Scan for the cell matching the given text and deliver its (X, Y) coordinate at center. 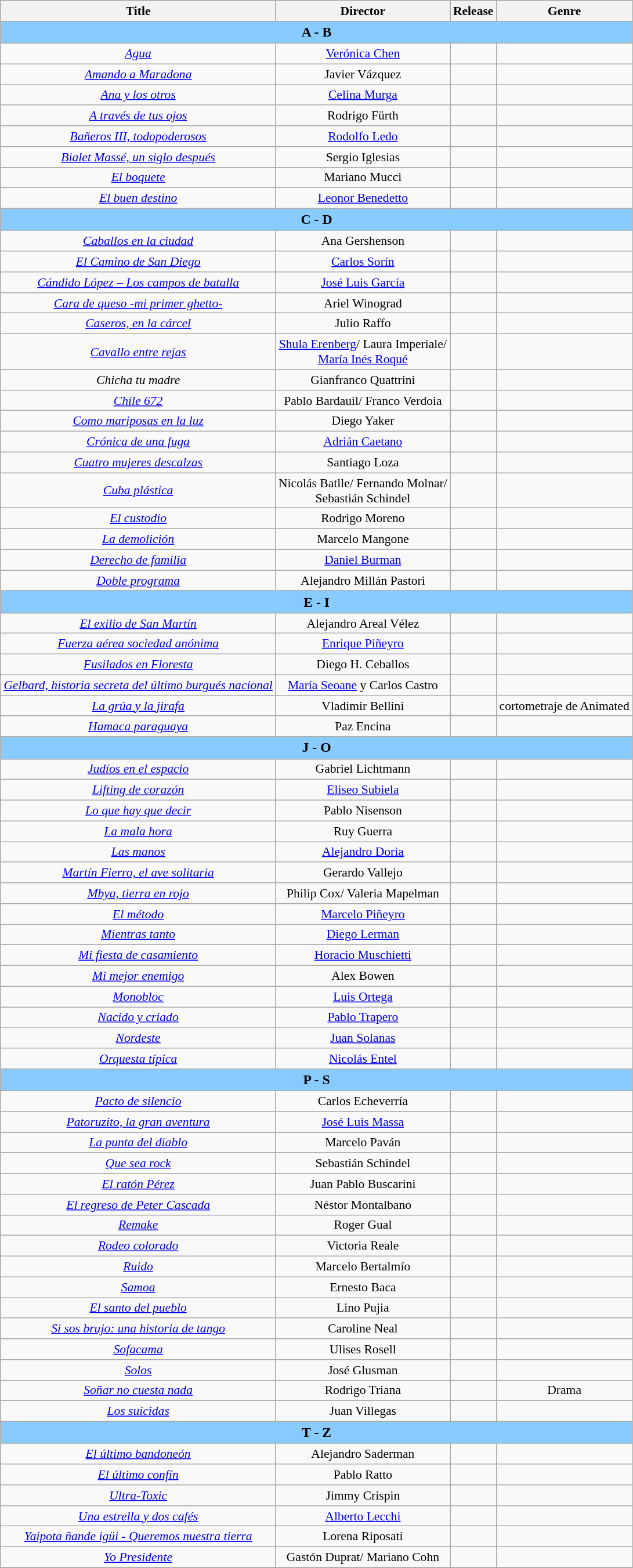
Nicolás Batlle/ Fernando Molnar/ Sebastián Schindel (363, 491)
Juan Villegas (363, 1411)
Bañeros III, todopoderosos (138, 136)
Lorena Riposati (363, 1537)
Pablo Nisenson (363, 811)
Rodrigo Fürth (363, 116)
Amando a Maradona (138, 74)
Daniel Burman (363, 560)
José Glusman (363, 1370)
Marcelo Piñeyro (363, 914)
Cuba plástica (138, 491)
El santo del pueblo (138, 1308)
El exilio de San Martín (138, 624)
Rodolfo Ledo (363, 136)
Victoria Reale (363, 1246)
Alejandro Saderman (363, 1454)
J - O (316, 748)
Gerardo Vallejo (363, 873)
Alberto Lecchi (363, 1516)
Eliseo Subiela (363, 790)
Crónica de una fuga (138, 442)
Gastón Duprat/ Mariano Cohn (363, 1558)
Nacido y criado (138, 1017)
C - D (316, 220)
Adrián Caetano (363, 442)
Genre (564, 11)
Release (473, 11)
Gabriel Lichtmann (363, 769)
El ratón Pérez (138, 1184)
José Luis Massa (363, 1122)
Leonor Benedetto (363, 198)
Marcelo Mangone (363, 539)
Judíos en el espacio (138, 769)
Rodeo colorado (138, 1246)
Juan Pablo Buscarini (363, 1184)
Mariano Mucci (363, 178)
La mala hora (138, 831)
El regreso de Peter Cascada (138, 1205)
El Camino de San Diego (138, 262)
Sebastián Schindel (363, 1164)
Monobloc (138, 997)
Ernesto Baca (363, 1287)
Horacio Muschietti (363, 955)
Diego H. Ceballos (363, 665)
El último confín (138, 1475)
Roger Gual (363, 1225)
Cándido López – Los campos de batalla (138, 283)
Mi fiesta de casamiento (138, 955)
Agua (138, 54)
Cuatro mujeres descalzas (138, 462)
Lo que hay que decir (138, 811)
La punta del diablo (138, 1143)
Gianfranco Quattrini (363, 380)
Fusilados en Floresta (138, 665)
Mi mejor enemigo (138, 976)
Lino Pujia (363, 1308)
Chile 672 (138, 401)
Javier Vázquez (363, 74)
La demolición (138, 539)
María Seoane y Carlos Castro (363, 686)
T - Z (316, 1433)
Rodrigo Triana (363, 1390)
Ruy Guerra (363, 831)
Caroline Neal (363, 1329)
Una estrella y dos cafés (138, 1516)
A - B (316, 32)
Nordeste (138, 1038)
Si sos brujo: una historia de tango (138, 1329)
Carlos Echeverría (363, 1102)
El boquete (138, 178)
El custodio (138, 519)
A través de tus ojos (138, 116)
Nicolás Entel (363, 1059)
Como mariposas en la luz (138, 421)
Patoruzito, la gran aventura (138, 1122)
Cavallo entre rejas (138, 352)
Enrique Piñeyro (363, 644)
Mbya, tierra en rojo (138, 893)
Rodrigo Moreno (363, 519)
Sofacama (138, 1349)
Yo Presidente (138, 1558)
Ulises Rosell (363, 1349)
Los suicidas (138, 1411)
Caballos en la ciudad (138, 241)
Sergio Iglesias (363, 157)
Lifting de corazón (138, 790)
Santiago Loza (363, 462)
Remake (138, 1225)
Title (138, 11)
El último bandoneón (138, 1454)
Ana Gershenson (363, 241)
Pablo Trapero (363, 1017)
Luis Ortega (363, 997)
Derecho de familia (138, 560)
Fuerza aérea sociedad anónima (138, 644)
El método (138, 914)
Jimmy Crispin (363, 1495)
Soñar no cuesta nada (138, 1390)
Néstor Montalbano (363, 1205)
Las manos (138, 852)
Yaipota ñande igüi - Queremos nuestra tierra (138, 1537)
Alex Bowen (363, 976)
Gelbard, historia secreta del último burgués nacional (138, 686)
Samoa (138, 1287)
E - I (316, 602)
El buen destino (138, 198)
Diego Yaker (363, 421)
José Luis García (363, 283)
Marcelo Bertalmío (363, 1267)
Julio Raffo (363, 324)
Philip Cox/ Valeria Mapelman (363, 893)
Mientras tanto (138, 935)
Paz Encina (363, 727)
Juan Solanas (363, 1038)
Pablo Ratto (363, 1475)
Martín Fierro, el ave solitaria (138, 873)
Ariel Winograd (363, 303)
Celina Murga (363, 95)
Ana y los otros (138, 95)
Orquesta típica (138, 1059)
Alejandro Doria (363, 852)
cortometraje de Animated (564, 706)
Diego Lerman (363, 935)
Chicha tu madre (138, 380)
Director (363, 11)
Pacto de silencio (138, 1102)
Ruido (138, 1267)
La grúa y la jirafa (138, 706)
Ultra-Toxic (138, 1495)
Bialet Massé, un siglo después (138, 157)
Hamaca paraguaya (138, 727)
Marcelo Paván (363, 1143)
Doble programa (138, 581)
Alejandro Millán Pastori (363, 581)
Solos (138, 1370)
P - S (316, 1080)
Drama (564, 1390)
Shula Erenberg/ Laura Imperiale/ María Inés Roqué (363, 352)
Pablo Bardauil/ Franco Verdoia (363, 401)
Alejandro Areal Vélez (363, 624)
Que sea rock (138, 1164)
Vladimir Bellini (363, 706)
Verónica Chen (363, 54)
Cara de queso -mi primer ghetto- (138, 303)
Carlos Sorín (363, 262)
Caseros, en la cárcel (138, 324)
